Return the [X, Y] coordinate for the center point of the cell that contains the specified text.  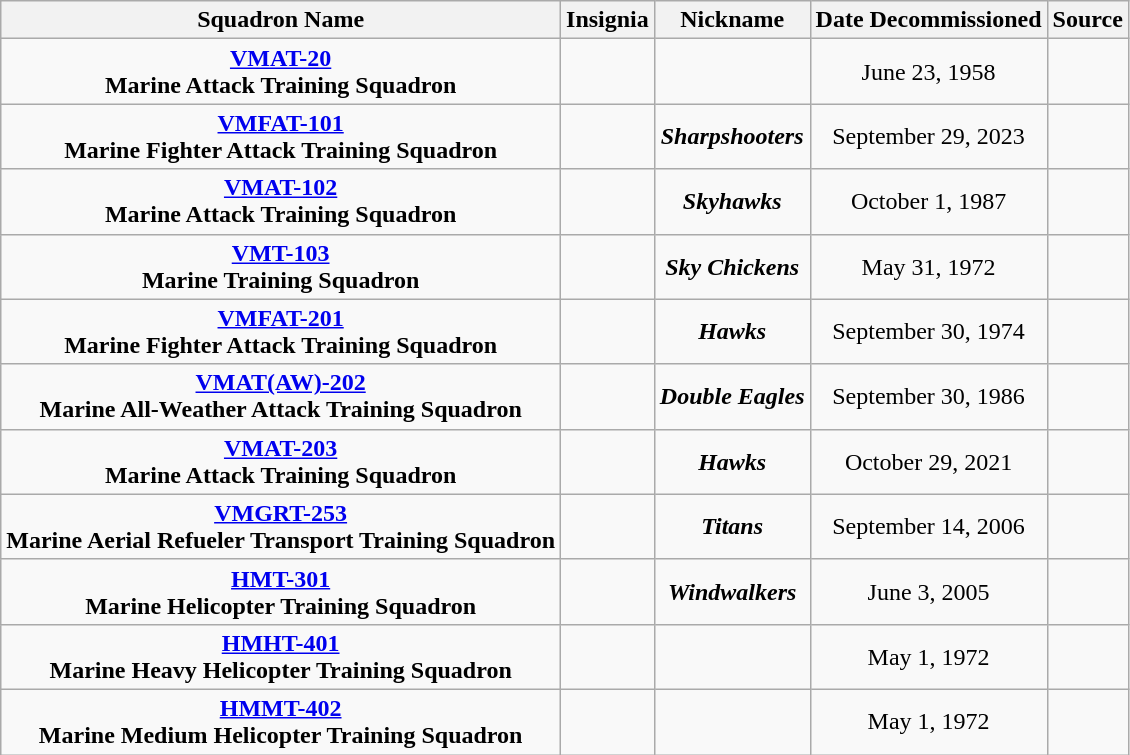
Windwalkers [732, 592]
VMGRT-253Marine Aerial Refueler Transport Training Squadron [281, 526]
Insignia [608, 20]
May 31, 1972 [928, 266]
VMFAT-101Marine Fighter Attack Training Squadron [281, 136]
HMHT-401Marine Heavy Helicopter Training Squadron [281, 656]
HMMT-402Marine Medium Helicopter Training Squadron [281, 722]
October 1, 1987 [928, 202]
VMFAT-201Marine Fighter Attack Training Squadron [281, 332]
HMT-301Marine Helicopter Training Squadron [281, 592]
October 29, 2021 [928, 462]
VMAT-203Marine Attack Training Squadron [281, 462]
September 14, 2006 [928, 526]
Titans [732, 526]
September 29, 2023 [928, 136]
Double Eagles [732, 396]
June 3, 2005 [928, 592]
September 30, 1986 [928, 396]
Sky Chickens [732, 266]
VMT-103Marine Training Squadron [281, 266]
Nickname [732, 20]
June 23, 1958 [928, 72]
VMAT-20Marine Attack Training Squadron [281, 72]
Skyhawks [732, 202]
Sharpshooters [732, 136]
Date Decommissioned [928, 20]
Source [1088, 20]
Squadron Name [281, 20]
VMAT(AW)-202Marine All-Weather Attack Training Squadron [281, 396]
VMAT-102Marine Attack Training Squadron [281, 202]
September 30, 1974 [928, 332]
